Detect which cell encompasses the target text, then output its (x, y) center coordinate. 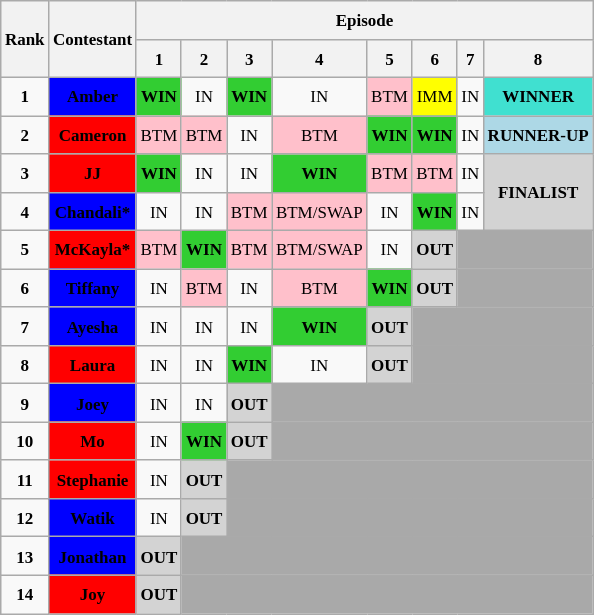
IMM (434, 97)
McKayla* (93, 250)
Joey (93, 403)
Episode (364, 20)
Laura (93, 365)
Joy (93, 595)
Contestant (93, 40)
Cameron (93, 135)
Mo (93, 441)
12 (25, 518)
Rank (25, 40)
13 (25, 556)
Tiffany (93, 288)
RUNNER-UP (538, 135)
Chandali* (93, 212)
Ayesha (93, 326)
Amber (93, 97)
FINALIST (538, 192)
Watik (93, 518)
11 (25, 480)
WINNER (538, 97)
10 (25, 441)
14 (25, 595)
Jonathan (93, 556)
JJ (93, 173)
9 (25, 403)
Stephanie (93, 480)
